For the text-containing cell, return its midpoint in (X, Y) coordinate format. 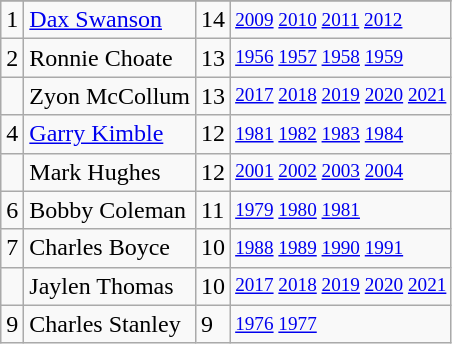
1956 1957 1958 1959 (341, 58)
1976 1977 (341, 324)
Jaylen Thomas (110, 286)
Zyon McCollum (110, 96)
Bobby Coleman (110, 210)
1981 1982 1983 1984 (341, 134)
14 (214, 20)
4 (12, 134)
Mark Hughes (110, 172)
Garry Kimble (110, 134)
2009 2010 2011 2012 (341, 20)
1988 1989 1990 1991 (341, 248)
7 (12, 248)
Dax Swanson (110, 20)
2 (12, 58)
2001 2002 2003 2004 (341, 172)
1979 1980 1981 (341, 210)
1 (12, 20)
6 (12, 210)
Charles Stanley (110, 324)
Charles Boyce (110, 248)
11 (214, 210)
Ronnie Choate (110, 58)
